Output the [X, Y] coordinate of the center of the cell containing the given text.  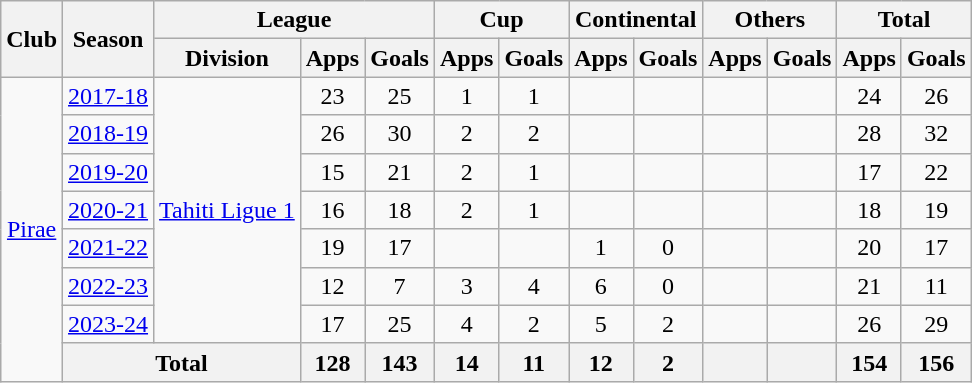
Division [228, 58]
29 [936, 324]
3 [466, 286]
2018-19 [108, 134]
Continental [636, 20]
2017-18 [108, 96]
143 [400, 362]
Season [108, 39]
2020-21 [108, 210]
14 [466, 362]
15 [332, 172]
Tahiti Ligue 1 [228, 210]
32 [936, 134]
16 [332, 210]
2021-22 [108, 248]
2022-23 [108, 286]
League [294, 20]
Club [32, 39]
Others [770, 20]
22 [936, 172]
154 [869, 362]
24 [869, 96]
20 [869, 248]
6 [601, 286]
5 [601, 324]
2023-24 [108, 324]
23 [332, 96]
28 [869, 134]
2019-20 [108, 172]
128 [332, 362]
Cup [501, 20]
7 [400, 286]
Pirae [32, 229]
30 [400, 134]
156 [936, 362]
